Output the (X, Y) coordinate of the center of the cell containing the given text.  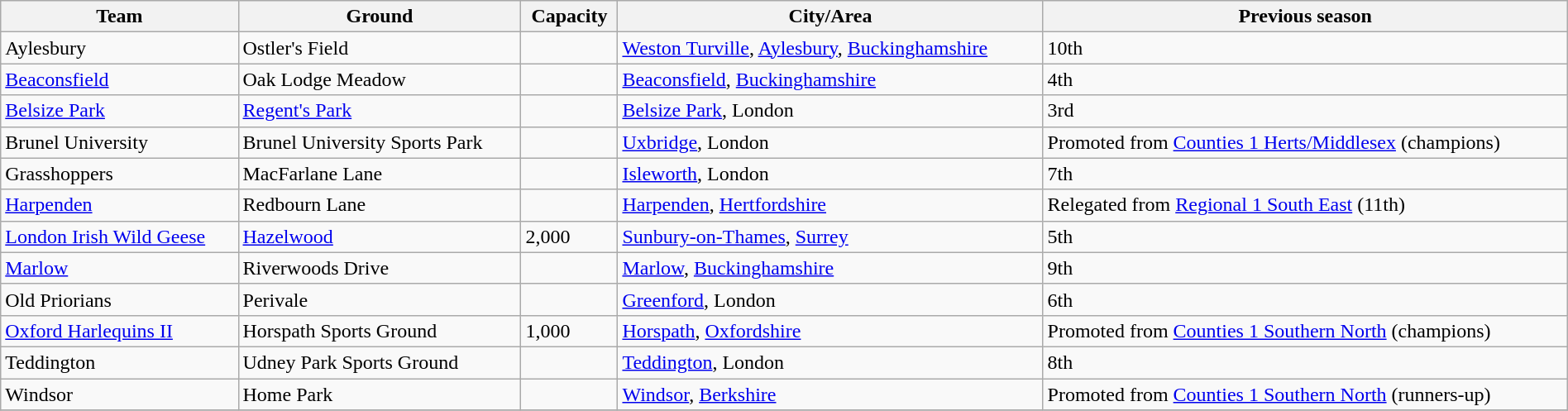
Brunel University Sports Park (380, 142)
4th (1305, 79)
3rd (1305, 111)
6th (1305, 299)
Marlow, Buckinghamshire (830, 268)
Home Park (380, 394)
2,000 (569, 237)
Previous season (1305, 17)
Redbourn Lane (380, 205)
London Irish Wild Geese (119, 237)
Windsor (119, 394)
Capacity (569, 17)
Weston Turville, Aylesbury, Buckinghamshire (830, 48)
Teddington (119, 362)
Promoted from Counties 1 Herts/Middlesex (champions) (1305, 142)
Aylesbury (119, 48)
Old Priorians (119, 299)
5th (1305, 237)
Brunel University (119, 142)
Belsize Park (119, 111)
Grasshoppers (119, 174)
Oxford Harlequins II (119, 331)
Uxbridge, London (830, 142)
Team (119, 17)
Ostler's Field (380, 48)
Greenford, London (830, 299)
7th (1305, 174)
8th (1305, 362)
Hazelwood (380, 237)
Horspath, Oxfordshire (830, 331)
Windsor, Berkshire (830, 394)
Belsize Park, London (830, 111)
10th (1305, 48)
Beaconsfield, Buckinghamshire (830, 79)
Oak Lodge Meadow (380, 79)
Isleworth, London (830, 174)
Teddington, London (830, 362)
Udney Park Sports Ground (380, 362)
Harpenden, Hertfordshire (830, 205)
Riverwoods Drive (380, 268)
9th (1305, 268)
Marlow (119, 268)
Regent's Park (380, 111)
MacFarlane Lane (380, 174)
Sunbury-on-Thames, Surrey (830, 237)
Relegated from Regional 1 South East (11th) (1305, 205)
Perivale (380, 299)
Ground (380, 17)
Promoted from Counties 1 Southern North (champions) (1305, 331)
Promoted from Counties 1 Southern North (runners-up) (1305, 394)
1,000 (569, 331)
City/Area (830, 17)
Harpenden (119, 205)
Beaconsfield (119, 79)
Horspath Sports Ground (380, 331)
